Return the (x, y) coordinate for the center point of the cell that contains the specified text.  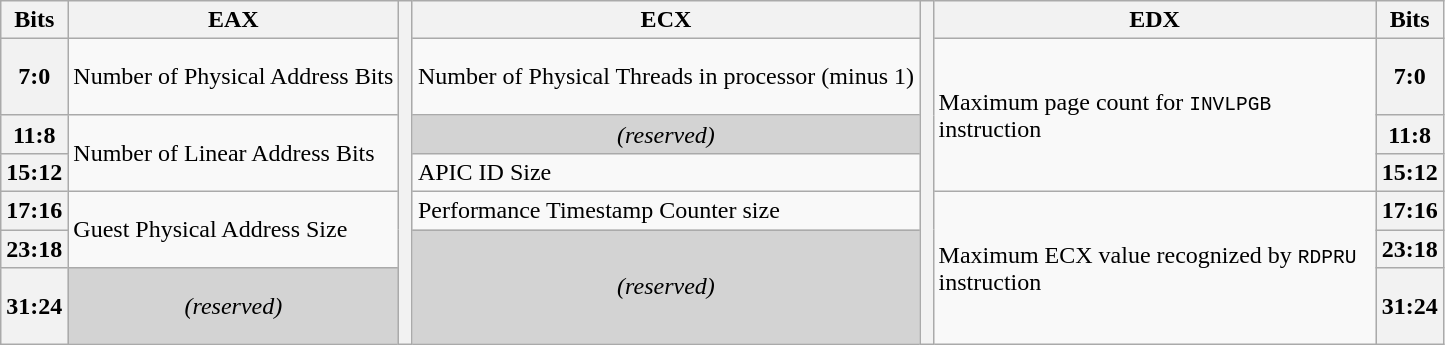
Guest Physical Address Size (234, 229)
Performance Timestamp Counter size (666, 210)
Maximum page count for INVLPGB instruction (1154, 116)
EDX (1154, 20)
APIC ID Size (666, 172)
Number of Physical Threads in processor (minus 1) (666, 77)
ECX (666, 20)
Number of Physical Address Bits (234, 77)
Number of Linear Address Bits (234, 153)
EAX (234, 20)
Maximum ECX value recognized by RDPRU instruction (1154, 268)
